Pinpoint the cell where the given text exists, returning its (X, Y) midpoint coordinate. 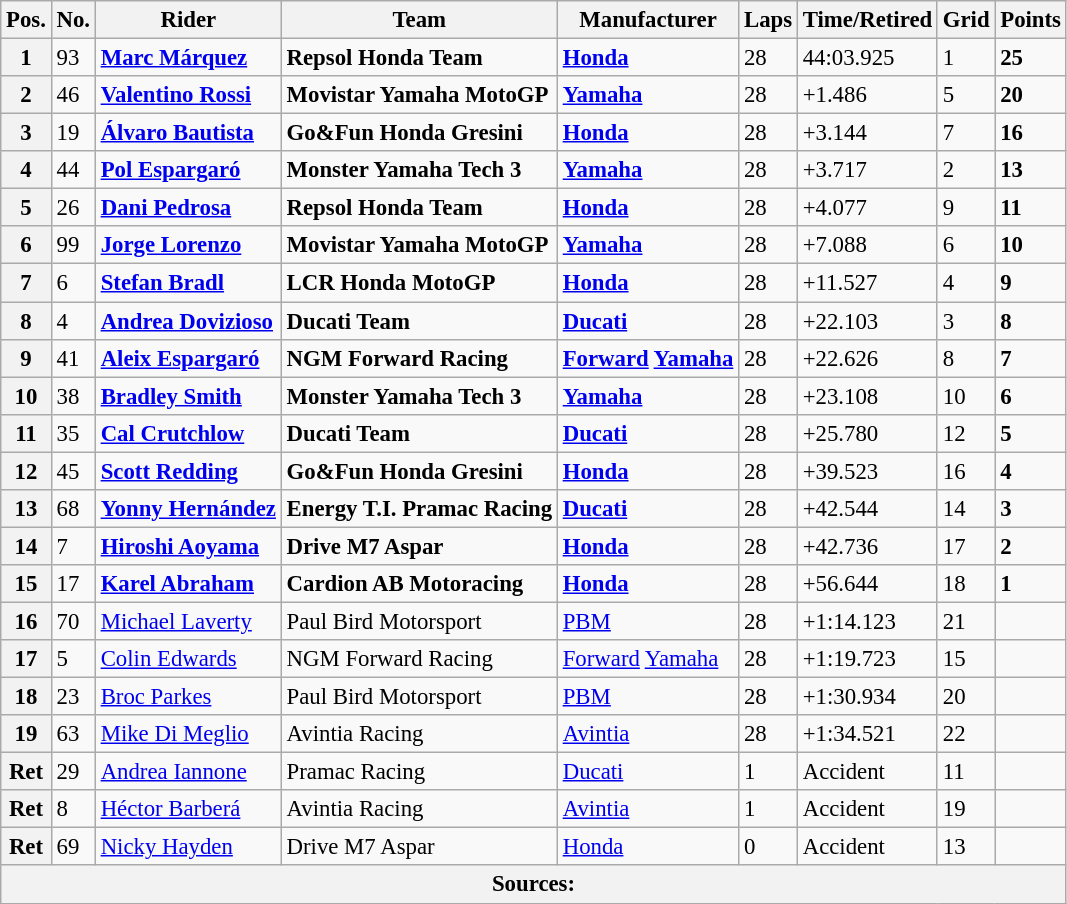
Michael Laverty (188, 621)
Valentino Rossi (188, 95)
Bradley Smith (188, 396)
45 (73, 471)
Karel Abraham (188, 584)
29 (73, 772)
26 (73, 208)
+22.626 (867, 358)
Manufacturer (648, 20)
Héctor Barberá (188, 809)
+11.527 (867, 283)
Jorge Lorenzo (188, 245)
Rider (188, 20)
Andrea Dovizioso (188, 321)
Pramac Racing (419, 772)
LCR Honda MotoGP (419, 283)
63 (73, 734)
+1:19.723 (867, 659)
0 (768, 847)
Nicky Hayden (188, 847)
41 (73, 358)
Scott Redding (188, 471)
99 (73, 245)
Cardion AB Motoracing (419, 584)
Team (419, 20)
No. (73, 20)
69 (73, 847)
+22.103 (867, 321)
Dani Pedrosa (188, 208)
+3.717 (867, 170)
+4.077 (867, 208)
Álvaro Bautista (188, 133)
+7.088 (867, 245)
+1:34.521 (867, 734)
Cal Crutchlow (188, 433)
+1:30.934 (867, 697)
+25.780 (867, 433)
Hiroshi Aoyama (188, 546)
+23.108 (867, 396)
93 (73, 58)
Andrea Iannone (188, 772)
70 (73, 621)
Points (1030, 20)
Aleix Espargaró (188, 358)
38 (73, 396)
Pol Espargaró (188, 170)
44:03.925 (867, 58)
Grid (966, 20)
22 (966, 734)
35 (73, 433)
+1.486 (867, 95)
Pos. (26, 20)
+56.644 (867, 584)
+39.523 (867, 471)
Colin Edwards (188, 659)
+3.144 (867, 133)
+42.544 (867, 509)
Marc Márquez (188, 58)
Energy T.I. Pramac Racing (419, 509)
23 (73, 697)
44 (73, 170)
21 (966, 621)
+1:14.123 (867, 621)
Mike Di Meglio (188, 734)
+42.736 (867, 546)
Sources: (534, 885)
Time/Retired (867, 20)
Laps (768, 20)
Broc Parkes (188, 697)
Yonny Hernández (188, 509)
68 (73, 509)
25 (1030, 58)
Stefan Bradl (188, 283)
46 (73, 95)
